Capture the cell that displays the provided text and extract its (x, y) central coordinate. 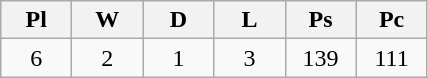
3 (250, 58)
D (178, 20)
6 (36, 58)
W (108, 20)
Pl (36, 20)
111 (392, 58)
Pc (392, 20)
Ps (320, 20)
L (250, 20)
139 (320, 58)
1 (178, 58)
2 (108, 58)
